Search for the cell housing the specified text and yield its (X, Y) center coordinate. 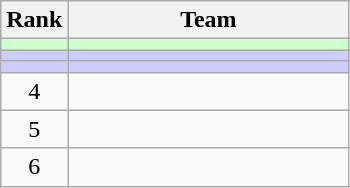
Team (208, 20)
5 (34, 129)
Rank (34, 20)
4 (34, 91)
6 (34, 167)
